Determine the (x, y) coordinate at the center of the cell enclosing the given text.  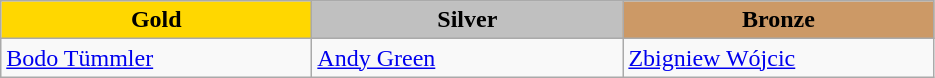
Silver (468, 20)
Zbigniew Wójcic (778, 58)
Bodo Tümmler (156, 58)
Andy Green (468, 58)
Gold (156, 20)
Bronze (778, 20)
